Determine the [X, Y] coordinate at the center of the cell enclosing the given text.  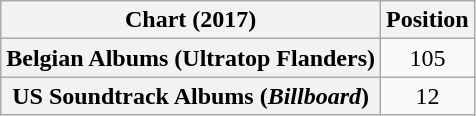
Chart (2017) [191, 20]
105 [428, 58]
Position [428, 20]
US Soundtrack Albums (Billboard) [191, 96]
Belgian Albums (Ultratop Flanders) [191, 58]
12 [428, 96]
